Capture the cell that displays the provided text and extract its (X, Y) central coordinate. 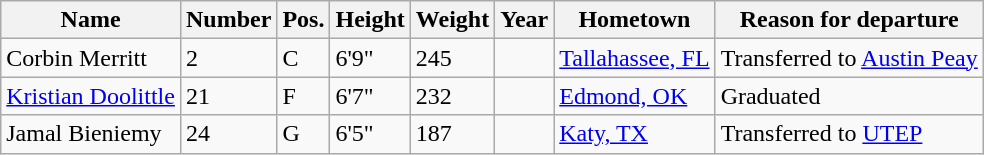
Jamal Bieniemy (91, 134)
Transferred to Austin Peay (849, 58)
Kristian Doolittle (91, 96)
Corbin Merritt (91, 58)
G (304, 134)
6'9" (370, 58)
Weight (452, 20)
232 (452, 96)
Edmond, OK (634, 96)
24 (228, 134)
21 (228, 96)
Name (91, 20)
Number (228, 20)
Year (524, 20)
2 (228, 58)
187 (452, 134)
Reason for departure (849, 20)
C (304, 58)
Katy, TX (634, 134)
F (304, 96)
245 (452, 58)
6'7" (370, 96)
Transferred to UTEP (849, 134)
Pos. (304, 20)
Graduated (849, 96)
Height (370, 20)
Hometown (634, 20)
Tallahassee, FL (634, 58)
6'5" (370, 134)
